Return the [X, Y] coordinate for the center point of the cell that contains the specified text.  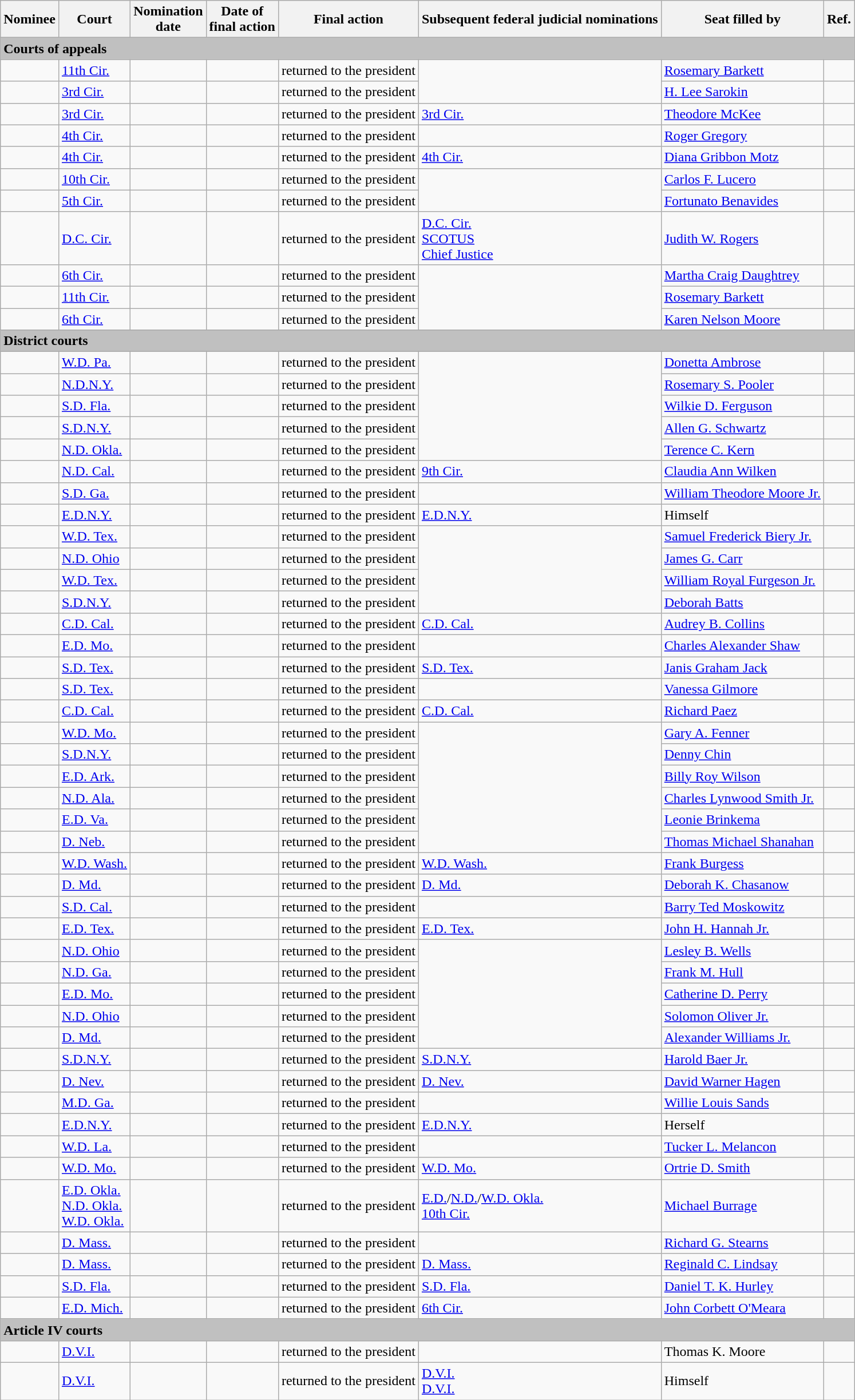
Deborah Batts [742, 602]
Karen Nelson Moore [742, 319]
Gary A. Fenner [742, 733]
Denny Chin [742, 755]
Rosemary S. Pooler [742, 384]
Judith W. Rogers [742, 238]
E.D. Ark. [94, 776]
S.D. Ga. [94, 493]
Reginald C. Lindsay [742, 1264]
Alexander Williams Jr. [742, 1038]
Thomas Michael Shanahan [742, 842]
Claudia Ann Wilken [742, 471]
Solomon Oliver Jr. [742, 1016]
Terence C. Kern [742, 450]
Ortrie D. Smith [742, 1168]
Frank M. Hull [742, 972]
Final action [348, 19]
Thomas K. Moore [742, 1351]
Willie Louis Sands [742, 1103]
D.C. Cir. [94, 238]
W.D. La. [94, 1147]
Charles Lynwood Smith Jr. [742, 798]
Daniel T. K. Hurley [742, 1286]
Roger Gregory [742, 136]
Date offinal action [242, 19]
E.D./N.D./W.D. Okla. 10th Cir. [540, 1205]
Nominee [30, 19]
Diana Gribbon Motz [742, 157]
Billy Roy Wilson [742, 776]
Ref. [839, 19]
N.D.N.Y. [94, 384]
Herself [742, 1125]
N.D. Ga. [94, 972]
Wilkie D. Ferguson [742, 406]
James G. Carr [742, 558]
S.D. Cal. [94, 907]
William Theodore Moore Jr. [742, 493]
M.D. Ga. [94, 1103]
Subsequent federal judicial nominations [540, 19]
David Warner Hagen [742, 1081]
Samuel Frederick Biery Jr. [742, 537]
Deborah K. Chasanow [742, 885]
N.D. Cal. [94, 471]
D. Neb. [94, 842]
Seat filled by [742, 19]
Vanessa Gilmore [742, 689]
W.D. Pa. [94, 363]
Nominationdate [168, 19]
Michael Burrage [742, 1205]
N.D. Ala. [94, 798]
5th Cir. [94, 201]
D.C. Cir. SCOTUS Chief Justice [540, 238]
Harold Baer Jr. [742, 1060]
N.D. Okla. [94, 450]
Martha Craig Daughtrey [742, 275]
E.D. Okla.N.D. Okla.W.D. Okla. [94, 1205]
Leonie Brinkema [742, 820]
John Corbett O'Meara [742, 1308]
E.D. Va. [94, 820]
John H. Hannah Jr. [742, 929]
William Royal Furgeson Jr. [742, 580]
Courts of appeals [427, 49]
Richard G. Stearns [742, 1243]
D.V.I. D.V.I. [540, 1381]
Allen G. Schwartz [742, 428]
Donetta Ambrose [742, 363]
Charles Alexander Shaw [742, 645]
District courts [427, 341]
Article IV courts [427, 1330]
10th Cir. [94, 179]
E.D. Mich. [94, 1308]
Janis Graham Jack [742, 668]
Fortunato Benavides [742, 201]
9th Cir. [540, 471]
Barry Ted Moskowitz [742, 907]
Richard Paez [742, 711]
Frank Burgess [742, 863]
Theodore McKee [742, 114]
Carlos F. Lucero [742, 179]
Tucker L. Melancon [742, 1147]
Catherine D. Perry [742, 994]
H. Lee Sarokin [742, 92]
Court [94, 19]
Audrey B. Collins [742, 624]
Lesley B. Wells [742, 950]
